Pinpoint the cell where the given text exists, returning its (X, Y) midpoint coordinate. 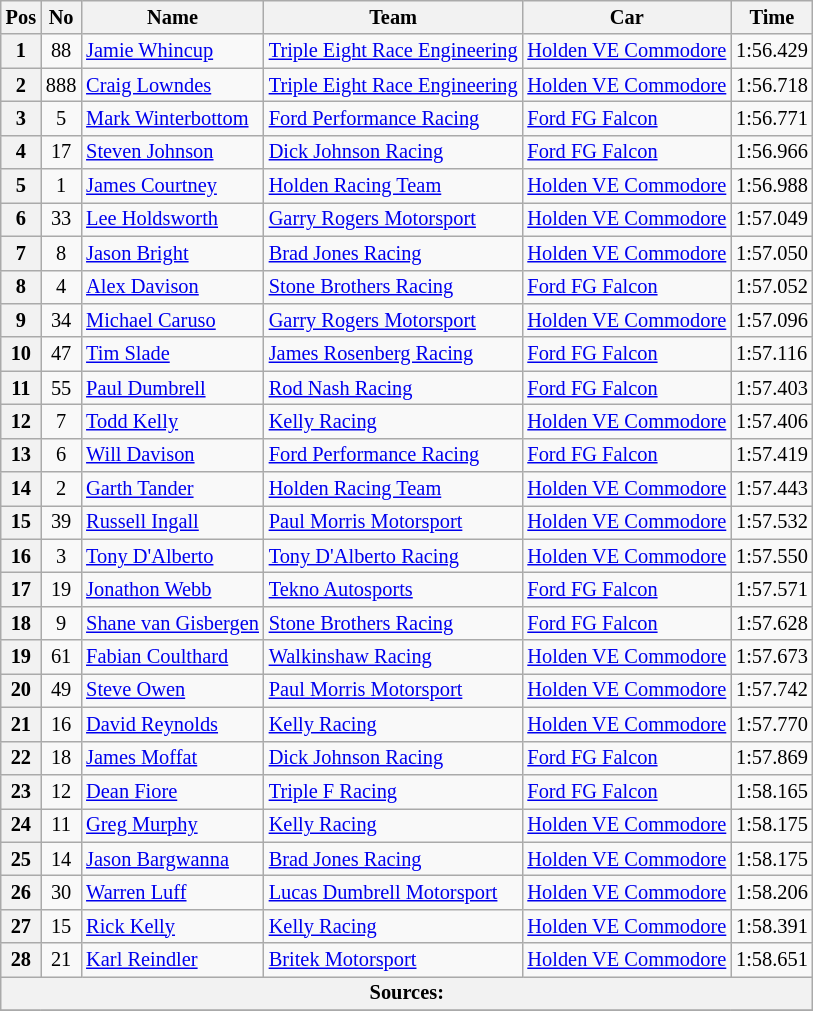
Jason Bargwanna (172, 859)
1:57.050 (772, 253)
James Rosenberg Racing (394, 354)
Tony D'Alberto Racing (394, 556)
27 (21, 926)
Walkinshaw Racing (394, 657)
Steven Johnson (172, 152)
James Courtney (172, 186)
1:57.869 (772, 758)
1:57.770 (772, 724)
39 (61, 522)
James Moffat (172, 758)
Tim Slade (172, 354)
Jamie Whincup (172, 51)
Mark Winterbottom (172, 118)
1:58.651 (772, 960)
49 (61, 690)
No (61, 17)
1:57.406 (772, 421)
Fabian Coulthard (172, 657)
1:57.096 (772, 320)
Britek Motorsport (394, 960)
Lee Holdsworth (172, 219)
1:57.550 (772, 556)
34 (61, 320)
Triple F Racing (394, 791)
30 (61, 892)
1:56.771 (772, 118)
Jason Bright (172, 253)
Lucas Dumbrell Motorsport (394, 892)
Tekno Autosports (394, 589)
Pos (21, 17)
1:57.532 (772, 522)
20 (21, 690)
Jonathon Webb (172, 589)
24 (21, 825)
10 (21, 354)
Garth Tander (172, 489)
1:57.443 (772, 489)
Sources: (407, 993)
26 (21, 892)
Will Davison (172, 455)
Tony D'Alberto (172, 556)
1:57.052 (772, 287)
David Reynolds (172, 724)
13 (21, 455)
Todd Kelly (172, 421)
22 (21, 758)
Team (394, 17)
1:57.742 (772, 690)
1:57.628 (772, 623)
1:56.988 (772, 186)
1:57.419 (772, 455)
1:58.206 (772, 892)
Dean Fiore (172, 791)
Shane van Gisbergen (172, 623)
Karl Reindler (172, 960)
25 (21, 859)
1:58.391 (772, 926)
Car (626, 17)
28 (21, 960)
Craig Lowndes (172, 85)
1:56.966 (772, 152)
23 (21, 791)
Steve Owen (172, 690)
1:56.718 (772, 85)
55 (61, 388)
Michael Caruso (172, 320)
1:57.049 (772, 219)
1:56.429 (772, 51)
Greg Murphy (172, 825)
Time (772, 17)
33 (61, 219)
Name (172, 17)
61 (61, 657)
1:57.116 (772, 354)
Alex Davison (172, 287)
Russell Ingall (172, 522)
47 (61, 354)
Paul Dumbrell (172, 388)
1:57.403 (772, 388)
Warren Luff (172, 892)
888 (61, 85)
1:57.571 (772, 589)
Rick Kelly (172, 926)
1:57.673 (772, 657)
1:58.165 (772, 791)
Rod Nash Racing (394, 388)
88 (61, 51)
